Identify which cell holds the provided text, then report its [x, y] central coordinate. 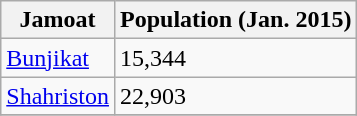
15,344 [235, 58]
Bunjikat [58, 58]
22,903 [235, 96]
Shahriston [58, 96]
Population (Jan. 2015) [235, 20]
Jamoat [58, 20]
